Output the (X, Y) coordinate of the center of the cell containing the given text.  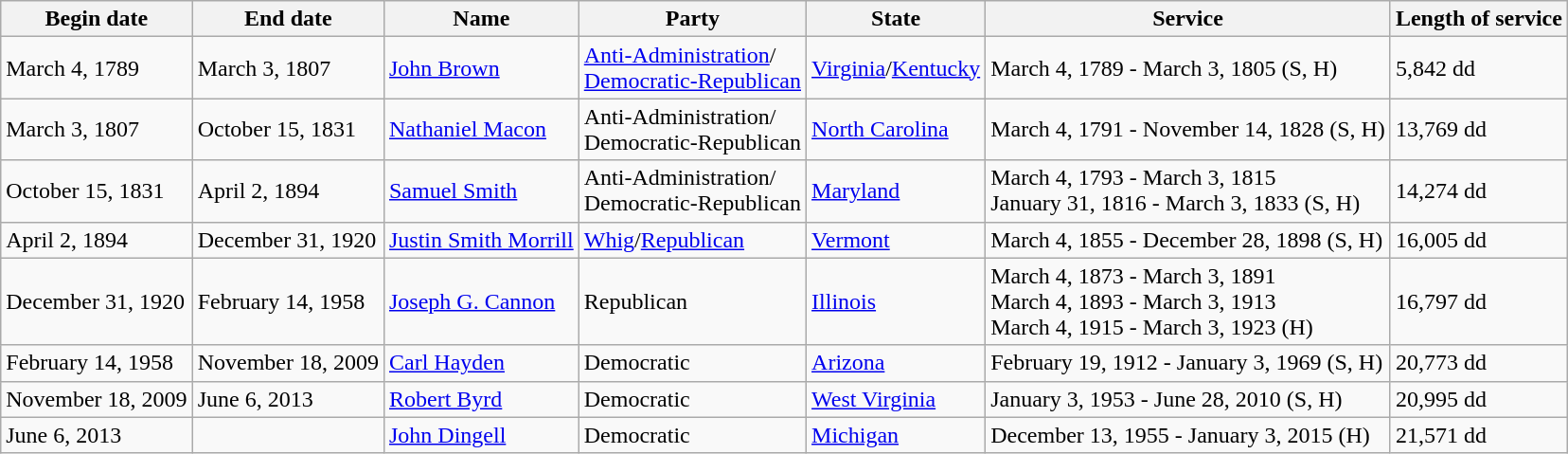
February 19, 1912 - January 3, 1969 (S, H) (1188, 363)
March 4, 1791 - November 14, 1828 (S, H) (1188, 129)
5,842 dd (1479, 68)
Virginia/Kentucky (896, 68)
Carl Hayden (481, 363)
20,995 dd (1479, 399)
Party (692, 19)
Name (481, 19)
Begin date (97, 19)
March 4, 1873 - March 3, 1891 March 4, 1893 - March 3, 1913 March 4, 1915 - March 3, 1923 (H) (1188, 301)
Arizona (896, 363)
Justin Smith Morrill (481, 240)
Republican (692, 301)
Maryland (896, 191)
20,773 dd (1479, 363)
State (896, 19)
Illinois (896, 301)
21,571 dd (1479, 435)
Robert Byrd (481, 399)
16,797 dd (1479, 301)
January 3, 1953 - June 28, 2010 (S, H) (1188, 399)
Samuel Smith (481, 191)
March 4, 1855 - December 28, 1898 (S, H) (1188, 240)
December 13, 1955 - January 3, 2015 (H) (1188, 435)
Michigan (896, 435)
16,005 dd (1479, 240)
West Virginia (896, 399)
Nathaniel Macon (481, 129)
March 4, 1789 - March 3, 1805 (S, H) (1188, 68)
John Dingell (481, 435)
March 4, 1793 - March 3, 1815 January 31, 1816 - March 3, 1833 (S, H) (1188, 191)
14,274 dd (1479, 191)
End date (288, 19)
Joseph G. Cannon (481, 301)
Whig/Republican (692, 240)
13,769 dd (1479, 129)
March 4, 1789 (97, 68)
John Brown (481, 68)
North Carolina (896, 129)
Service (1188, 19)
Vermont (896, 240)
Length of service (1479, 19)
